From the cell containing the given text, extract its center point as [x, y] coordinate. 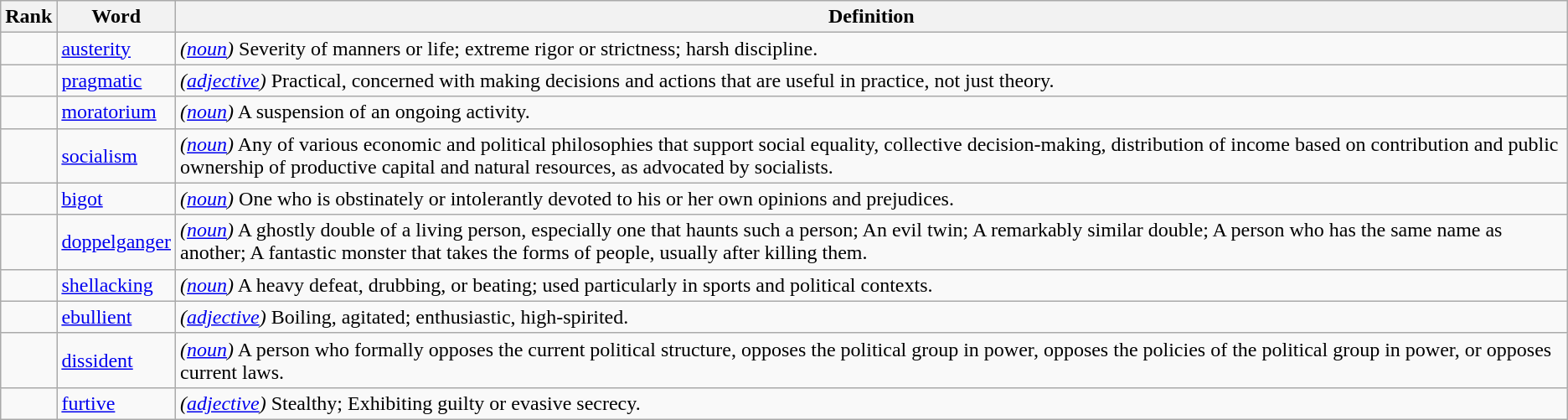
(adjective) Stealthy; Exhibiting guilty or evasive secrecy. [872, 403]
ebullient [116, 317]
(noun) A suspension of an ongoing activity. [872, 112]
moratorium [116, 112]
Definition [872, 17]
(noun) One who is obstinately or intolerantly devoted to his or her own opinions and prejudices. [872, 199]
(adjective) Practical, concerned with making decisions and actions that are useful in practice, not just theory. [872, 80]
socialism [116, 156]
dissident [116, 360]
(adjective) Boiling, agitated; enthusiastic, high-spirited. [872, 317]
bigot [116, 199]
Rank [28, 17]
pragmatic [116, 80]
(noun) Severity of manners or life; extreme rigor or strictness; harsh discipline. [872, 49]
austerity [116, 49]
furtive [116, 403]
(noun) A heavy defeat, drubbing, or beating; used particularly in sports and political contexts. [872, 285]
doppelganger [116, 241]
shellacking [116, 285]
Word [116, 17]
